Pinpoint the cell where the given text exists, returning its (x, y) midpoint coordinate. 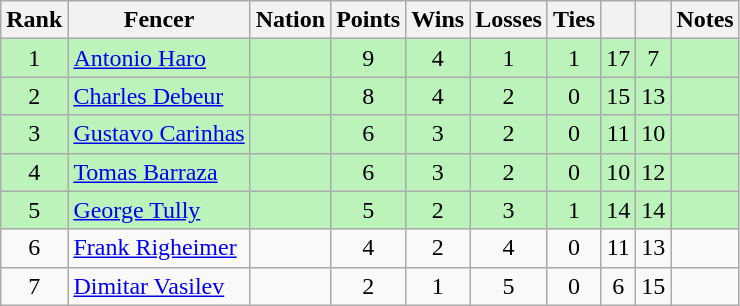
Notes (705, 20)
Losses (509, 20)
George Tully (159, 210)
Gustavo Carinhas (159, 134)
Rank (34, 20)
Points (368, 20)
Frank Righeimer (159, 248)
Fencer (159, 20)
Nation (290, 20)
Charles Debeur (159, 96)
Dimitar Vasilev (159, 286)
12 (654, 172)
Antonio Haro (159, 58)
17 (618, 58)
9 (368, 58)
Tomas Barraza (159, 172)
Wins (438, 20)
8 (368, 96)
Ties (574, 20)
